Find where the given text appears and provide that cell's center as [X, Y] coordinate. 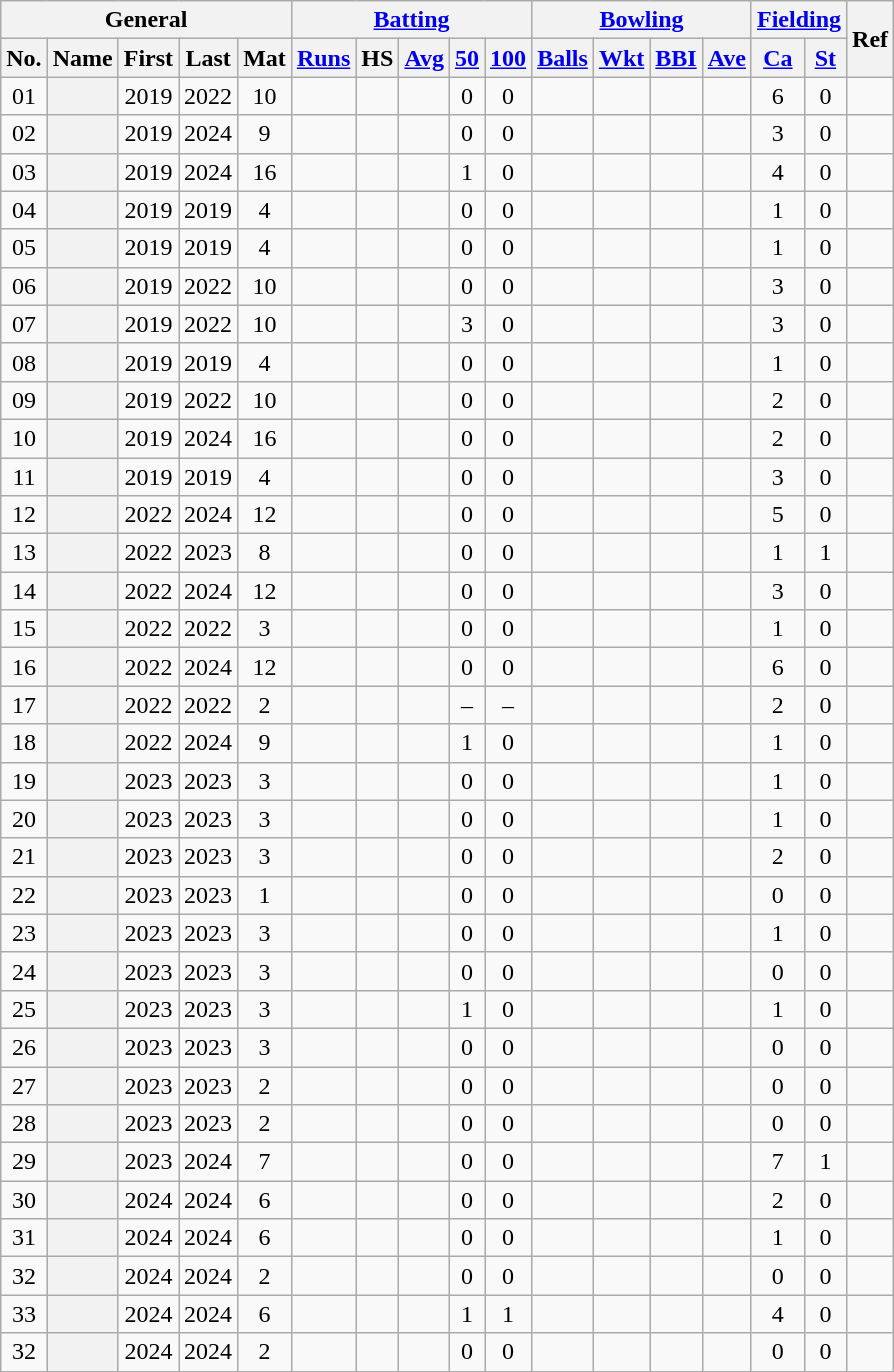
Mat [265, 58]
Fielding [798, 20]
Ref [870, 39]
33 [24, 1314]
24 [24, 971]
22 [24, 895]
29 [24, 1162]
St [825, 58]
No. [24, 58]
30 [24, 1200]
15 [24, 629]
Avg [424, 58]
11 [24, 477]
20 [24, 819]
First [148, 58]
Wkt [621, 58]
BBI [676, 58]
31 [24, 1238]
19 [24, 781]
01 [24, 96]
07 [24, 324]
Runs [323, 58]
27 [24, 1085]
HS [378, 58]
Batting [411, 20]
17 [24, 705]
05 [24, 248]
25 [24, 1009]
13 [24, 553]
Balls [563, 58]
14 [24, 591]
21 [24, 857]
18 [24, 743]
26 [24, 1047]
09 [24, 400]
General [146, 20]
08 [24, 362]
Ca [778, 58]
50 [466, 58]
100 [508, 58]
5 [778, 515]
23 [24, 933]
03 [24, 172]
Ave [726, 58]
06 [24, 286]
8 [265, 553]
Name [82, 58]
04 [24, 210]
02 [24, 134]
Bowling [642, 20]
Last [208, 58]
28 [24, 1124]
